Return the (X, Y) coordinate for the center point of the cell that contains the specified text.  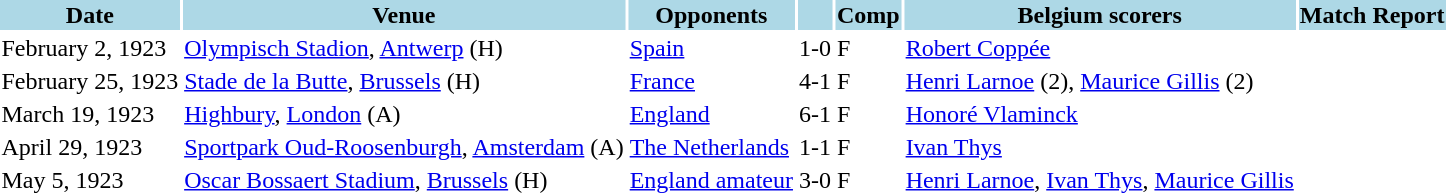
4-1 (814, 81)
Ivan Thys (1100, 147)
Belgium scorers (1100, 15)
1-1 (814, 147)
Spain (711, 48)
Venue (404, 15)
Opponents (711, 15)
Date (90, 15)
The Netherlands (711, 147)
February 2, 1923 (90, 48)
April 29, 1923 (90, 147)
6-1 (814, 114)
Sportpark Oud-Roosenburgh, Amsterdam (A) (404, 147)
Match Report (1372, 15)
Robert Coppée (1100, 48)
Stade de la Butte, Brussels (H) (404, 81)
Olympisch Stadion, Antwerp (H) (404, 48)
England (711, 114)
Comp (868, 15)
1-0 (814, 48)
France (711, 81)
Highbury, London (A) (404, 114)
February 25, 1923 (90, 81)
March 19, 1923 (90, 114)
Henri Larnoe (2), Maurice Gillis (2) (1100, 81)
Honoré Vlaminck (1100, 114)
